Pinpoint the cell where the given text exists, returning its (X, Y) midpoint coordinate. 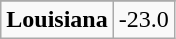
-23.0 (144, 20)
Louisiana (57, 20)
